Return (X, Y) of the center of cell containing provided text 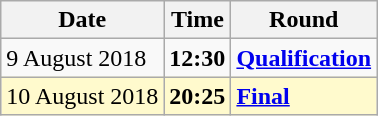
Final (304, 96)
Qualification (304, 58)
9 August 2018 (82, 58)
20:25 (198, 96)
Round (304, 20)
12:30 (198, 58)
10 August 2018 (82, 96)
Time (198, 20)
Date (82, 20)
